Identify which cell holds the provided text, then report its (X, Y) central coordinate. 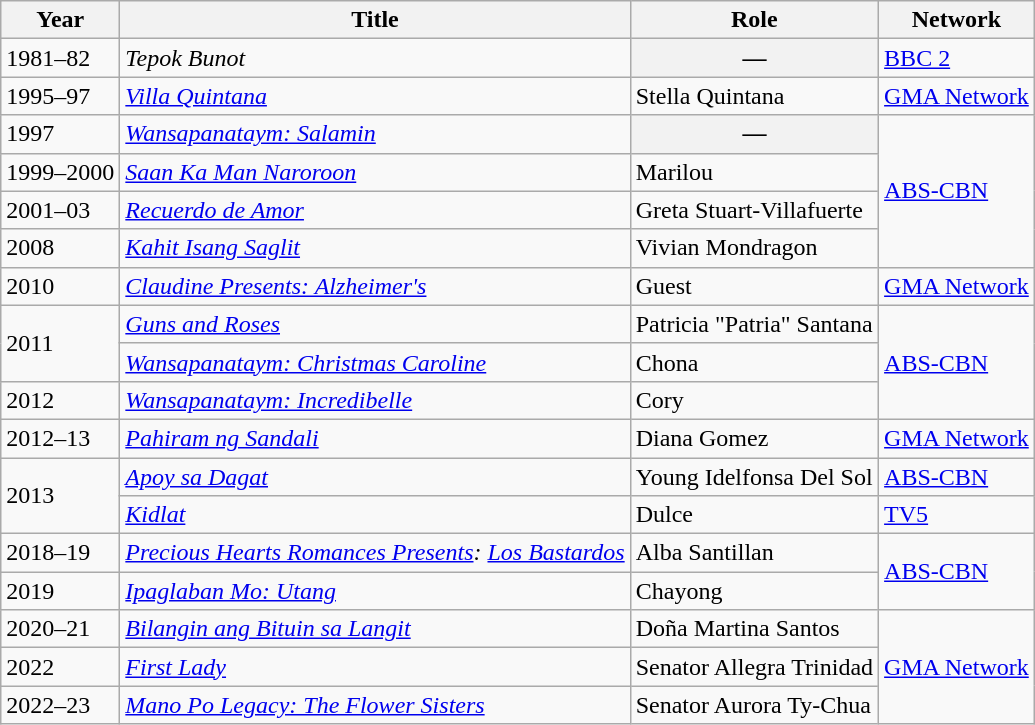
Network (957, 20)
Chayong (754, 591)
2022–23 (60, 705)
Chona (754, 362)
Role (754, 20)
1981–82 (60, 58)
2008 (60, 248)
1995–97 (60, 96)
Recuerdo de Amor (375, 210)
Kahit Isang Saglit (375, 248)
Marilou (754, 172)
Diana Gomez (754, 438)
Precious Hearts Romances Presents: Los Bastardos (375, 553)
Kidlat (375, 515)
Senator Allegra Trinidad (754, 667)
2018–19 (60, 553)
Stella Quintana (754, 96)
Saan Ka Man Naroroon (375, 172)
Wansapanataym: Salamin (375, 134)
2010 (60, 286)
1999–2000 (60, 172)
Dulce (754, 515)
Wansapanataym: Christmas Caroline (375, 362)
2011 (60, 343)
Bilangin ang Bituin sa Langit (375, 629)
Pahiram ng Sandali (375, 438)
Young Idelfonsa Del Sol (754, 477)
Guns and Roses (375, 324)
Patricia "Patria" Santana (754, 324)
Apoy sa Dagat (375, 477)
Ipaglaban Mo: Utang (375, 591)
Cory (754, 400)
Senator Aurora Ty-Chua (754, 705)
BBC 2 (957, 58)
Wansapanataym: Incredibelle (375, 400)
2012–13 (60, 438)
Tepok Bunot (375, 58)
Mano Po Legacy: The Flower Sisters (375, 705)
Vivian Mondragon (754, 248)
Greta Stuart-Villafuerte (754, 210)
2012 (60, 400)
1997 (60, 134)
Villa Quintana (375, 96)
2020–21 (60, 629)
Doña Martina Santos (754, 629)
First Lady (375, 667)
Year (60, 20)
2001–03 (60, 210)
Alba Santillan (754, 553)
TV5 (957, 515)
2019 (60, 591)
2022 (60, 667)
Title (375, 20)
2013 (60, 496)
Guest (754, 286)
Claudine Presents: Alzheimer's (375, 286)
